Capture the cell that displays the provided text and extract its (X, Y) central coordinate. 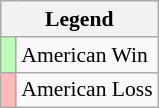
American Loss (86, 90)
Legend (80, 19)
American Win (86, 55)
